Scan for the cell matching the given text and deliver its [X, Y] coordinate at center. 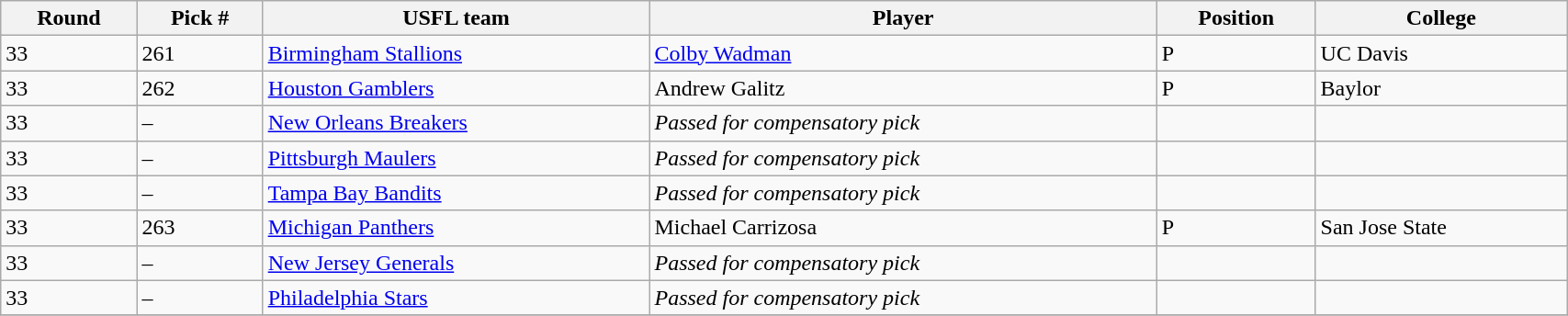
262 [200, 88]
261 [200, 53]
New Orleans Breakers [456, 123]
Player [903, 18]
Round [69, 18]
Michael Carrizosa [903, 228]
Colby Wadman [903, 53]
Pittsburgh Maulers [456, 158]
USFL team [456, 18]
Pick # [200, 18]
New Jersey Generals [456, 263]
UC Davis [1441, 53]
Philadelphia Stars [456, 298]
Andrew Galitz [903, 88]
Michigan Panthers [456, 228]
Position [1236, 18]
Birmingham Stallions [456, 53]
Houston Gamblers [456, 88]
263 [200, 228]
Baylor [1441, 88]
Tampa Bay Bandits [456, 193]
College [1441, 18]
San Jose State [1441, 228]
